Capture the cell that displays the provided text and extract its [x, y] central coordinate. 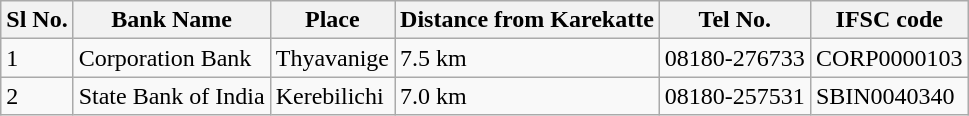
2 [37, 96]
CORP0000103 [889, 58]
IFSC code [889, 20]
SBIN0040340 [889, 96]
7.0 km [528, 96]
Thyavanige [332, 58]
Sl No. [37, 20]
State Bank of India [172, 96]
Distance from Karekatte [528, 20]
1 [37, 58]
Place [332, 20]
08180-257531 [734, 96]
08180-276733 [734, 58]
Bank Name [172, 20]
Kerebilichi [332, 96]
Corporation Bank [172, 58]
7.5 km [528, 58]
Tel No. [734, 20]
